Scan for the cell matching the given text and deliver its [x, y] coordinate at center. 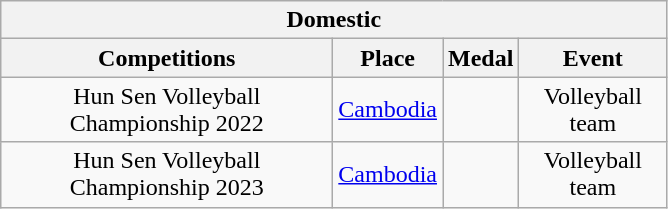
Hun Sen Volleyball Championship 2023 [167, 174]
Competitions [167, 58]
Domestic [334, 20]
Medal [480, 58]
Event [593, 58]
Hun Sen Volleyball Championship 2022 [167, 110]
Place [388, 58]
